Capture the cell that displays the provided text and extract its [x, y] central coordinate. 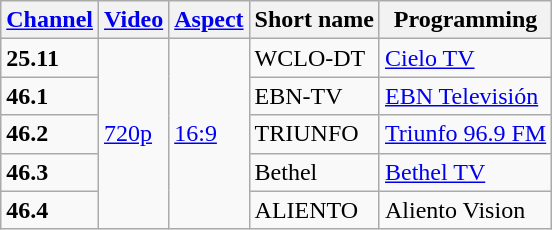
Aspect [209, 20]
Bethel TV [465, 172]
EBN Televisión [465, 96]
Programming [465, 20]
46.4 [50, 210]
46.1 [50, 96]
46.2 [50, 134]
Video [134, 20]
Triunfo 96.9 FM [465, 134]
Short name [314, 20]
Aliento Vision [465, 210]
Bethel [314, 172]
WCLO-DT [314, 58]
EBN-TV [314, 96]
TRIUNFO [314, 134]
Cielo TV [465, 58]
720p [134, 134]
Channel [50, 20]
25.11 [50, 58]
46.3 [50, 172]
16:9 [209, 134]
ALIENTO [314, 210]
